Output the [X, Y] coordinate of the center of the cell containing the given text.  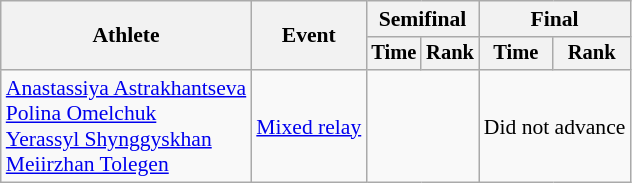
Event [308, 36]
Final [555, 19]
Semifinal [422, 19]
Anastassiya AstrakhantsevaPolina OmelchukYerassyl ShynggyskhanMeiirzhan Tolegen [126, 126]
Mixed relay [308, 126]
Athlete [126, 36]
Did not advance [555, 126]
